Provide the (x, y) coordinate of the cell's center where the given text is located.  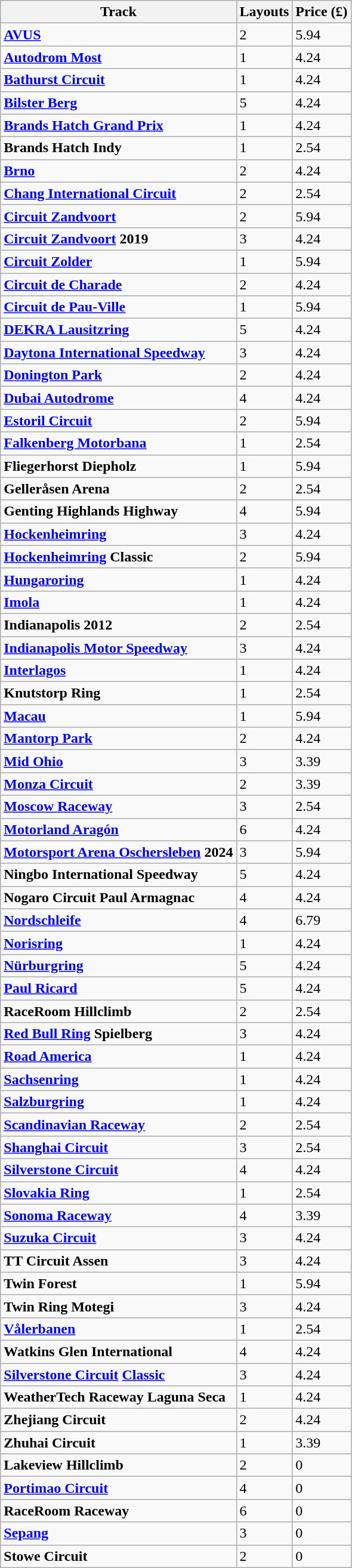
Circuit Zandvoort 2019 (118, 239)
Ningbo International Speedway (118, 875)
Lakeview Hillclimb (118, 1465)
Road America (118, 1057)
Scandinavian Raceway (118, 1125)
Genting Highlands Highway (118, 511)
Indianapolis Motor Speedway (118, 647)
Dubai Autodrome (118, 398)
TT Circuit Assen (118, 1261)
Interlagos (118, 671)
Silverstone Circuit Classic (118, 1374)
Motorsport Arena Oschersleben 2024 (118, 852)
Paul Ricard (118, 988)
WeatherTech Raceway Laguna Seca (118, 1397)
Brands Hatch Indy (118, 148)
Autodrom Most (118, 57)
6.79 (322, 920)
Donington Park (118, 375)
Brands Hatch Grand Prix (118, 125)
Imola (118, 602)
Layouts (264, 12)
Bathurst Circuit (118, 80)
Slovakia Ring (118, 1193)
Hungaroring (118, 579)
Hockenheimring (118, 534)
Monza Circuit (118, 784)
Nogaro Circuit Paul Armagnac (118, 897)
Moscow Raceway (118, 807)
Macau (118, 716)
Circuit Zandvoort (118, 216)
Watkins Glen International (118, 1351)
Mantorp Park (118, 739)
Nürburgring (118, 965)
Circuit de Charade (118, 285)
Circuit de Pau-Ville (118, 307)
Track (118, 12)
AVUS (118, 35)
Motorland Aragón (118, 829)
Daytona International Speedway (118, 353)
DEKRA Lausitzring (118, 330)
Zhuhai Circuit (118, 1443)
Price (£) (322, 12)
Brno (118, 171)
Stowe Circuit (118, 1556)
Chang International Circuit (118, 193)
RaceRoom Raceway (118, 1511)
Twin Forest (118, 1283)
Gelleråsen Arena (118, 489)
Sepang (118, 1533)
Mid Ohio (118, 761)
Sachsenring (118, 1079)
Vålerbanen (118, 1329)
Silverstone Circuit (118, 1170)
Norisring (118, 943)
RaceRoom Hillclimb (118, 1011)
Estoril Circuit (118, 421)
Suzuka Circuit (118, 1238)
Falkenberg Motorbana (118, 443)
Circuit Zolder (118, 261)
Salzburgring (118, 1102)
Red Bull Ring Spielberg (118, 1034)
Zhejiang Circuit (118, 1420)
Twin Ring Motegi (118, 1306)
Bilster Berg (118, 103)
Knutstorp Ring (118, 693)
Indianapolis 2012 (118, 625)
Sonoma Raceway (118, 1215)
Portimao Circuit (118, 1488)
Shanghai Circuit (118, 1147)
Hockenheimring Classic (118, 557)
Nordschleife (118, 920)
Fliegerhorst Diepholz (118, 466)
